Search for the cell housing the specified text and yield its (x, y) center coordinate. 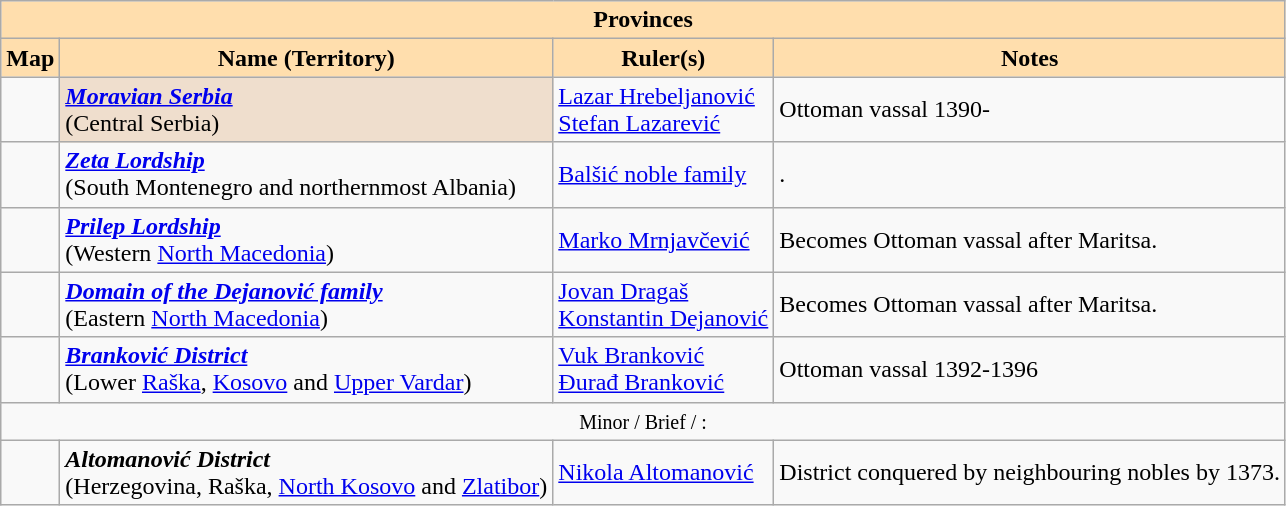
Minor / Brief / : (644, 421)
Name (Territory) (306, 58)
Moravian Serbia(Central Serbia) (306, 110)
Ottoman vassal 1390- (1030, 110)
Jovan DragašKonstantin Dejanović (664, 304)
Provinces (644, 20)
Ruler(s) (664, 58)
Map (30, 58)
Zeta Lordship(South Montenegro and northernmost Albania) (306, 174)
District conquered by neighbouring nobles by 1373. (1030, 472)
Vuk BrankovićĐurađ Branković (664, 370)
Notes (1030, 58)
Altomanović District(Herzegovina, Raška, North Kosovo and Zlatibor) (306, 472)
Marko Mrnjavčević (664, 240)
Branković District(Lower Raška, Kosovo and Upper Vardar) (306, 370)
Lazar HrebeljanovićStefan Lazarević (664, 110)
Prilep Lordship(Western North Macedonia) (306, 240)
Nikola Altomanović (664, 472)
Ottoman vassal 1392-1396 (1030, 370)
Balšić noble family (664, 174)
. (1030, 174)
Domain of the Dejanović family(Eastern North Macedonia) (306, 304)
